Determine the (x, y) coordinate at the center of the cell enclosing the given text.  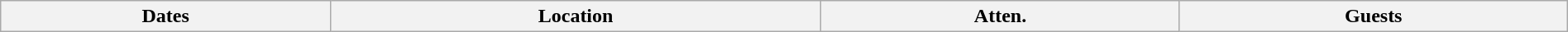
Location (576, 16)
Atten. (1001, 16)
Guests (1373, 16)
Dates (165, 16)
